Identify which cell holds the provided text, then report its [X, Y] central coordinate. 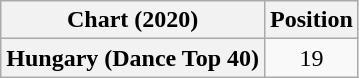
Hungary (Dance Top 40) [133, 58]
19 [312, 58]
Chart (2020) [133, 20]
Position [312, 20]
